Return [x, y] of the center of cell containing provided text 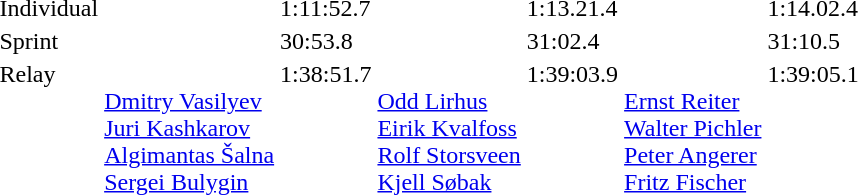
31:02.4 [572, 41]
30:53.8 [326, 41]
